Find where the given text appears and provide that cell's center as [X, Y] coordinate. 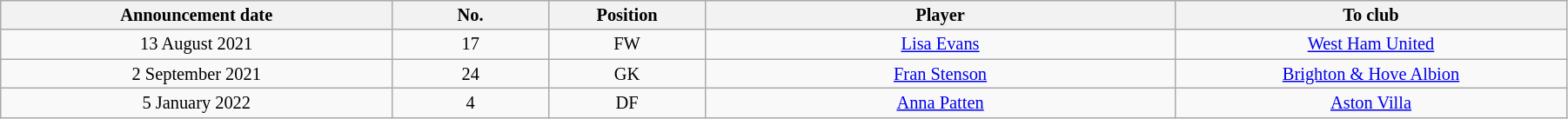
Aston Villa [1371, 102]
DF [627, 102]
West Ham United [1371, 44]
17 [471, 44]
Player [941, 15]
4 [471, 102]
Lisa Evans [941, 44]
FW [627, 44]
Fran Stenson [941, 74]
Brighton & Hove Albion [1371, 74]
24 [471, 74]
2 September 2021 [197, 74]
Anna Patten [941, 102]
GK [627, 74]
13 August 2021 [197, 44]
No. [471, 15]
To club [1371, 15]
5 January 2022 [197, 102]
Position [627, 15]
Announcement date [197, 15]
